Return (x, y) of the center of cell containing provided text 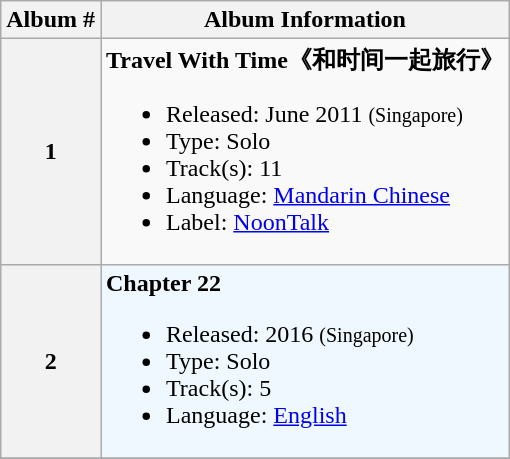
Chapter 22Released: 2016 (Singapore)Type: SoloTrack(s): 5Language: English (304, 361)
Travel With Time《和时间一起旅行》Released: June 2011 (Singapore)Type: SoloTrack(s): 11Language: Mandarin ChineseLabel: NoonTalk (304, 152)
1 (51, 152)
2 (51, 361)
Album Information (304, 20)
Album # (51, 20)
